Detect which cell encompasses the target text, then output its [X, Y] center coordinate. 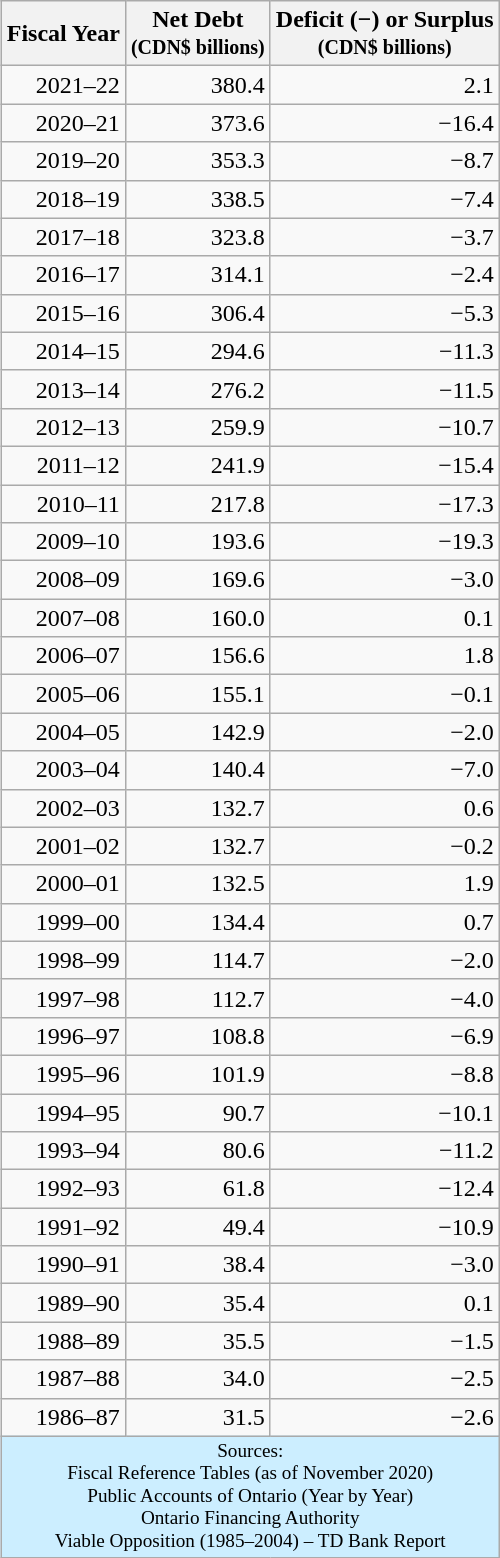
80.6 [198, 1151]
1.9 [384, 884]
2004–05 [63, 732]
1986–87 [63, 1417]
2003–04 [63, 770]
259.9 [198, 427]
−15.4 [384, 465]
−11.5 [384, 389]
1987–88 [63, 1379]
−17.3 [384, 503]
−2.6 [384, 1417]
−11.3 [384, 351]
241.9 [198, 465]
155.1 [198, 694]
−7.0 [384, 770]
Net Debt(CDN$ billions) [198, 34]
142.9 [198, 732]
61.8 [198, 1189]
2014–15 [63, 351]
2012–13 [63, 427]
1.8 [384, 656]
294.6 [198, 351]
1994–95 [63, 1113]
1988–89 [63, 1341]
1996–97 [63, 1036]
2009–10 [63, 542]
90.7 [198, 1113]
1991–92 [63, 1227]
49.4 [198, 1227]
338.5 [198, 199]
−16.4 [384, 123]
373.6 [198, 123]
−2.4 [384, 275]
Deficit (−) or Surplus(CDN$ billions) [384, 34]
276.2 [198, 389]
−12.4 [384, 1189]
1993–94 [63, 1151]
140.4 [198, 770]
2015–16 [63, 313]
34.0 [198, 1379]
134.4 [198, 922]
2013–14 [63, 389]
−10.7 [384, 427]
2005–06 [63, 694]
1990–91 [63, 1265]
2006–07 [63, 656]
1989–90 [63, 1303]
0.6 [384, 808]
169.6 [198, 580]
1999–00 [63, 922]
2010–11 [63, 503]
−0.1 [384, 694]
2001–02 [63, 846]
−10.1 [384, 1113]
35.4 [198, 1303]
2008–09 [63, 580]
−3.7 [384, 237]
2020–21 [63, 123]
156.6 [198, 656]
108.8 [198, 1036]
Fiscal Year [63, 34]
1998–99 [63, 960]
132.5 [198, 884]
114.7 [198, 960]
2021–22 [63, 85]
−1.5 [384, 1341]
31.5 [198, 1417]
2007–08 [63, 618]
314.1 [198, 275]
160.0 [198, 618]
−4.0 [384, 998]
2016–17 [63, 275]
−10.9 [384, 1227]
380.4 [198, 85]
353.3 [198, 161]
1997–98 [63, 998]
−6.9 [384, 1036]
−0.2 [384, 846]
−2.5 [384, 1379]
323.8 [198, 237]
217.8 [198, 503]
1995–96 [63, 1074]
−5.3 [384, 313]
112.7 [198, 998]
2019–20 [63, 161]
0.7 [384, 922]
−8.8 [384, 1074]
−19.3 [384, 542]
−7.4 [384, 199]
101.9 [198, 1074]
193.6 [198, 542]
35.5 [198, 1341]
2018–19 [63, 199]
2011–12 [63, 465]
38.4 [198, 1265]
1992–93 [63, 1189]
−8.7 [384, 161]
−11.2 [384, 1151]
2.1 [384, 85]
306.4 [198, 313]
2000–01 [63, 884]
2002–03 [63, 808]
2017–18 [63, 237]
